Find where the given text appears and provide that cell's center as (x, y) coordinate. 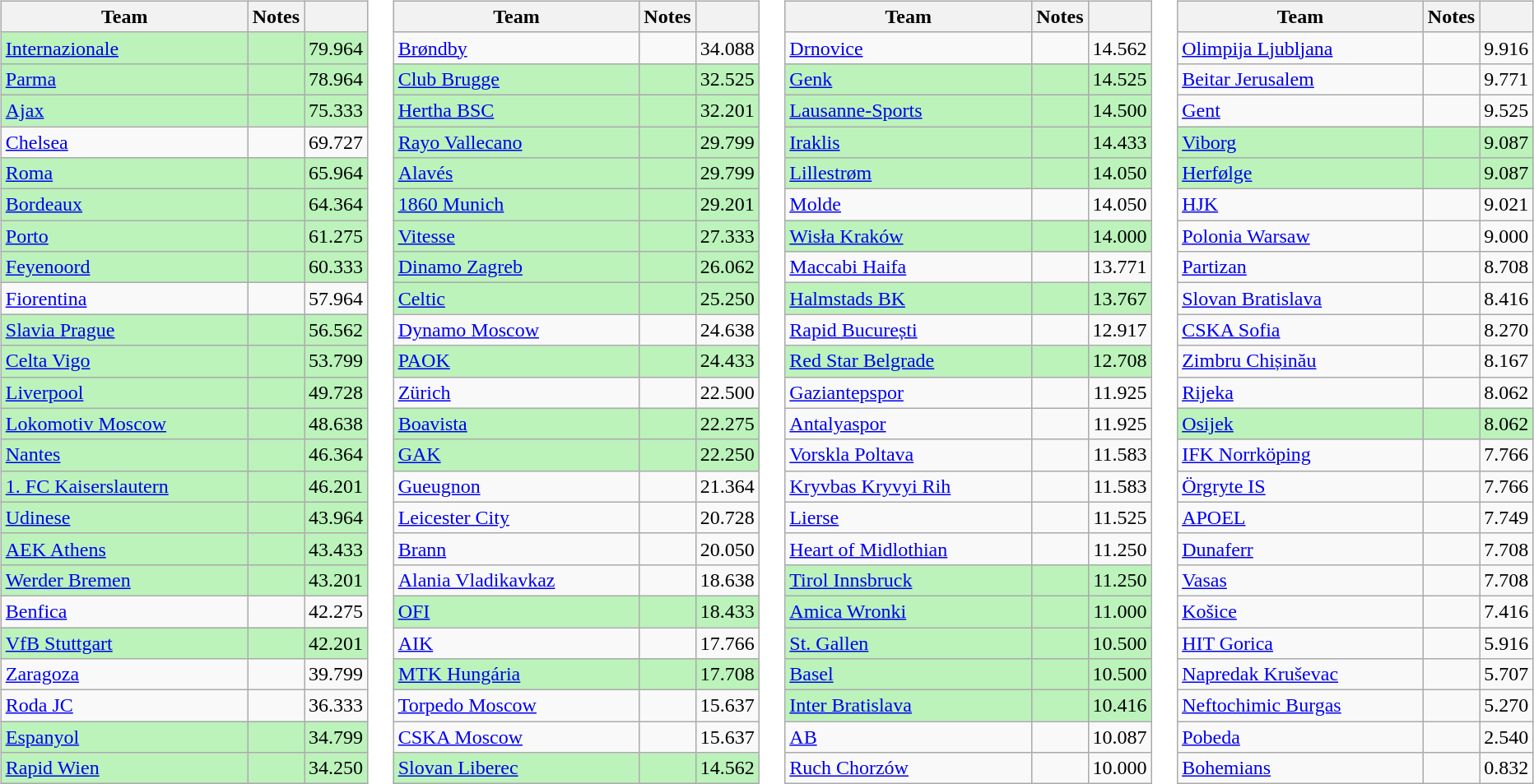
78.964 (336, 79)
49.728 (336, 392)
25.250 (727, 299)
12.917 (1119, 330)
Vitesse (517, 236)
Porto (124, 236)
22.500 (727, 392)
Zürich (517, 392)
Košice (1300, 611)
56.562 (336, 330)
Brøndby (517, 48)
Roma (124, 174)
CSKA Moscow (517, 737)
Alavés (517, 174)
AIK (517, 643)
79.964 (336, 48)
21.364 (727, 486)
46.201 (336, 486)
IFK Norrköping (1300, 455)
Lierse (909, 517)
Halmstads BK (909, 299)
24.638 (727, 330)
Wisła Kraków (909, 236)
GAK (517, 455)
Hertha BSC (517, 110)
Dinamo Zagreb (517, 267)
61.275 (336, 236)
Espanyol (124, 737)
27.333 (727, 236)
PAOK (517, 361)
Dynamo Moscow (517, 330)
5.916 (1506, 643)
22.250 (727, 455)
Osijek (1300, 424)
St. Gallen (909, 643)
69.727 (336, 142)
Molde (909, 205)
Herfølge (1300, 174)
Olimpija Ljubljana (1300, 48)
13.767 (1119, 299)
Vasas (1300, 580)
13.771 (1119, 267)
Viborg (1300, 142)
CSKA Sofia (1300, 330)
Napredak Kruševac (1300, 675)
Bordeaux (124, 205)
Slavia Prague (124, 330)
10.000 (1119, 768)
8.270 (1506, 330)
Lausanne-Sports (909, 110)
Lokomotiv Moscow (124, 424)
Pobeda (1300, 737)
12.708 (1119, 361)
Zimbru Chișinău (1300, 361)
Örgryte IS (1300, 486)
46.364 (336, 455)
Rapid Wien (124, 768)
5.270 (1506, 706)
8.167 (1506, 361)
Fiorentina (124, 299)
7.749 (1506, 517)
20.728 (727, 517)
Slovan Liberec (517, 768)
9.525 (1506, 110)
39.799 (336, 675)
Chelsea (124, 142)
Bohemians (1300, 768)
2.540 (1506, 737)
32.201 (727, 110)
32.525 (727, 79)
Gent (1300, 110)
AB (909, 737)
34.799 (336, 737)
43.964 (336, 517)
Roda JC (124, 706)
Dunaferr (1300, 549)
Rapid București (909, 330)
75.333 (336, 110)
34.250 (336, 768)
48.638 (336, 424)
Rayo Vallecano (517, 142)
OFI (517, 611)
9.021 (1506, 205)
Slovan Bratislava (1300, 299)
1860 Munich (517, 205)
14.000 (1119, 236)
Antalyaspor (909, 424)
Feyenoord (124, 267)
11.000 (1119, 611)
9.771 (1506, 79)
MTK Hungária (517, 675)
65.964 (336, 174)
HJK (1300, 205)
Zaragoza (124, 675)
Parma (124, 79)
Partizan (1300, 267)
Udinese (124, 517)
Boavista (517, 424)
Celtic (517, 299)
Heart of Midlothian (909, 549)
Maccabi Haifa (909, 267)
0.832 (1506, 768)
Gueugnon (517, 486)
Iraklis (909, 142)
Brann (517, 549)
Rijeka (1300, 392)
14.525 (1119, 79)
APOEL (1300, 517)
60.333 (336, 267)
43.433 (336, 549)
24.433 (727, 361)
10.416 (1119, 706)
34.088 (727, 48)
57.964 (336, 299)
Club Brugge (517, 79)
42.201 (336, 643)
7.416 (1506, 611)
26.062 (727, 267)
Werder Bremen (124, 580)
Liverpool (124, 392)
Nantes (124, 455)
22.275 (727, 424)
8.708 (1506, 267)
64.364 (336, 205)
Polonia Warsaw (1300, 236)
Benfica (124, 611)
17.766 (727, 643)
Tirol Innsbruck (909, 580)
Genk (909, 79)
43.201 (336, 580)
Vorskla Poltava (909, 455)
Inter Bratislava (909, 706)
VfB Stuttgart (124, 643)
HIT Gorica (1300, 643)
Amica Wronki (909, 611)
29.201 (727, 205)
Internazionale (124, 48)
53.799 (336, 361)
20.050 (727, 549)
18.433 (727, 611)
1. FC Kaiserslautern (124, 486)
Red Star Belgrade (909, 361)
Ajax (124, 110)
8.416 (1506, 299)
11.525 (1119, 517)
Drnovice (909, 48)
9.000 (1506, 236)
Kryvbas Kryvyi Rih (909, 486)
Lillestrøm (909, 174)
Leicester City (517, 517)
17.708 (727, 675)
Neftochimic Burgas (1300, 706)
AEK Athens (124, 549)
Torpedo Moscow (517, 706)
9.916 (1506, 48)
Beitar Jerusalem (1300, 79)
Celta Vigo (124, 361)
Alania Vladikavkaz (517, 580)
42.275 (336, 611)
5.707 (1506, 675)
36.333 (336, 706)
Gaziantepspor (909, 392)
10.087 (1119, 737)
Ruch Chorzów (909, 768)
14.500 (1119, 110)
Basel (909, 675)
14.433 (1119, 142)
18.638 (727, 580)
